Determine the (x, y) coordinate at the center of the cell enclosing the given text.  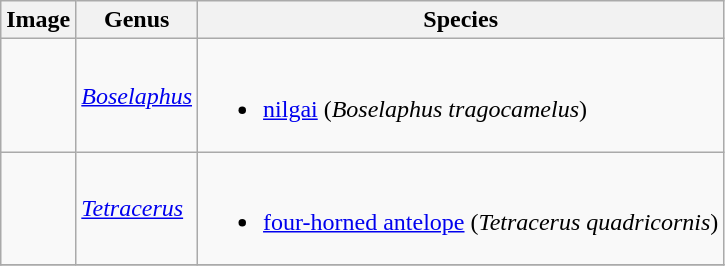
Genus (137, 20)
Boselaphus (137, 96)
Species (461, 20)
nilgai (Boselaphus tragocamelus) (461, 96)
four-horned antelope (Tetracerus quadricornis) (461, 208)
Image (38, 20)
Tetracerus (137, 208)
